Output the [x, y] coordinate of the center of the cell containing the given text.  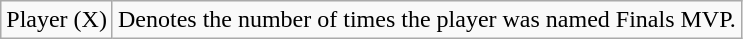
Denotes the number of times the player was named Finals MVP. [426, 20]
Player (X) [57, 20]
